Search for the cell housing the specified text and yield its (x, y) center coordinate. 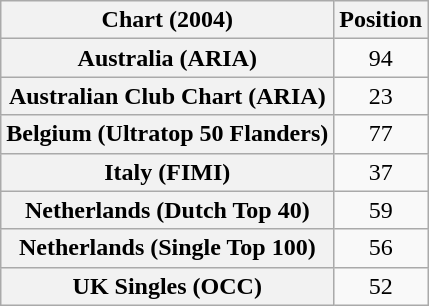
94 (381, 58)
Australian Club Chart (ARIA) (168, 96)
52 (381, 286)
59 (381, 210)
Netherlands (Single Top 100) (168, 248)
Australia (ARIA) (168, 58)
Chart (2004) (168, 20)
Netherlands (Dutch Top 40) (168, 210)
Position (381, 20)
77 (381, 134)
56 (381, 248)
Italy (FIMI) (168, 172)
Belgium (Ultratop 50 Flanders) (168, 134)
23 (381, 96)
UK Singles (OCC) (168, 286)
37 (381, 172)
